For the text-containing cell, return its midpoint in [X, Y] coordinate format. 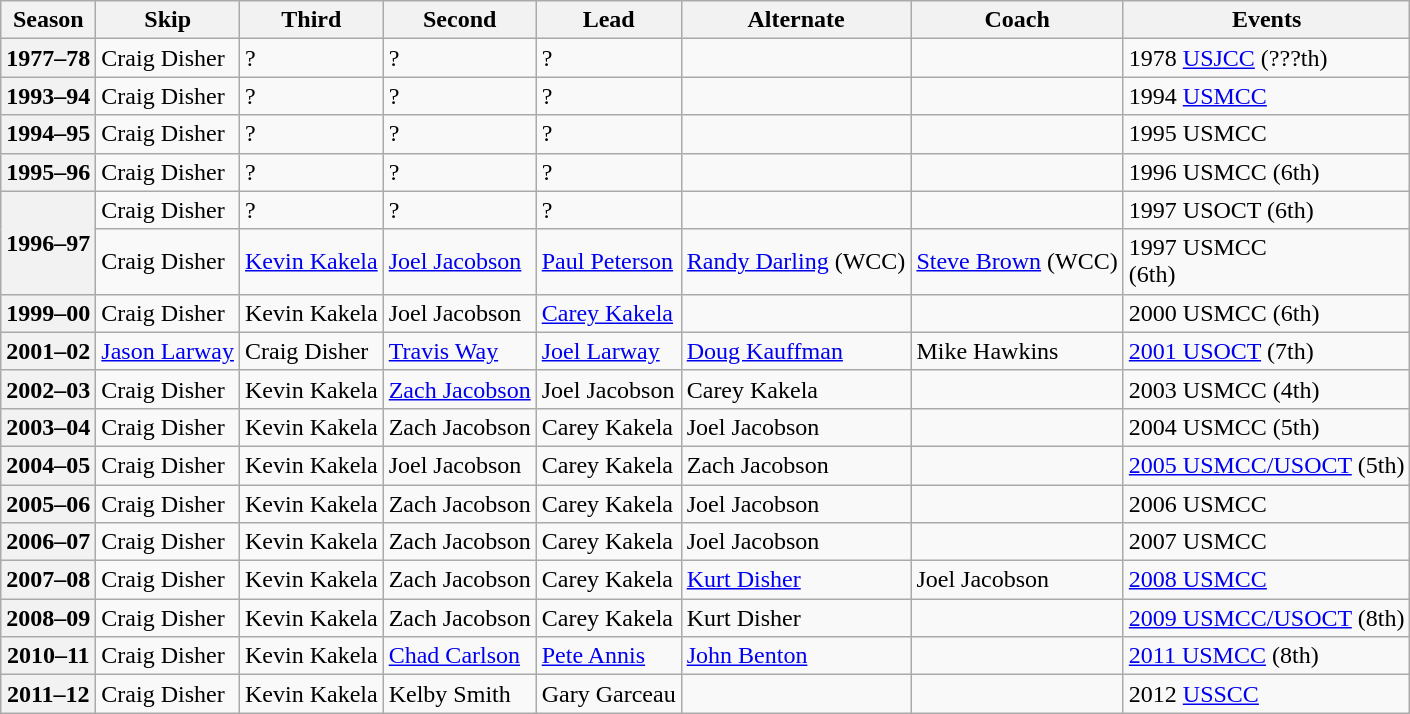
1997 USOCT (6th) [1266, 210]
2011–12 [48, 694]
Jason Larway [168, 351]
Season [48, 20]
2000 USMCC (6th) [1266, 313]
Second [460, 20]
2012 USSCC [1266, 694]
Pete Annis [608, 656]
Coach [1017, 20]
Mike Hawkins [1017, 351]
Lead [608, 20]
2001 USOCT (7th) [1266, 351]
2007 USMCC [1266, 542]
1996–97 [48, 242]
Joel Larway [608, 351]
Doug Kauffman [796, 351]
2006 USMCC [1266, 503]
2008–09 [48, 618]
Kelby Smith [460, 694]
2006–07 [48, 542]
2010–11 [48, 656]
1994 USMCC [1266, 96]
Third [312, 20]
2008 USMCC [1266, 580]
Travis Way [460, 351]
Steve Brown (WCC) [1017, 262]
2009 USMCC/USOCT (8th) [1266, 618]
2003–04 [48, 427]
2003 USMCC (4th) [1266, 389]
2005 USMCC/USOCT (5th) [1266, 465]
1978 USJCC (???th) [1266, 58]
Paul Peterson [608, 262]
1994–95 [48, 134]
Alternate [796, 20]
Skip [168, 20]
2005–06 [48, 503]
2004–05 [48, 465]
1997 USMCC (6th) [1266, 262]
1999–00 [48, 313]
John Benton [796, 656]
1996 USMCC (6th) [1266, 172]
2007–08 [48, 580]
2004 USMCC (5th) [1266, 427]
1995 USMCC [1266, 134]
Events [1266, 20]
Chad Carlson [460, 656]
Randy Darling (WCC) [796, 262]
Gary Garceau [608, 694]
1993–94 [48, 96]
2001–02 [48, 351]
1995–96 [48, 172]
2002–03 [48, 389]
1977–78 [48, 58]
2011 USMCC (8th) [1266, 656]
